Capture the cell that displays the provided text and extract its [X, Y] central coordinate. 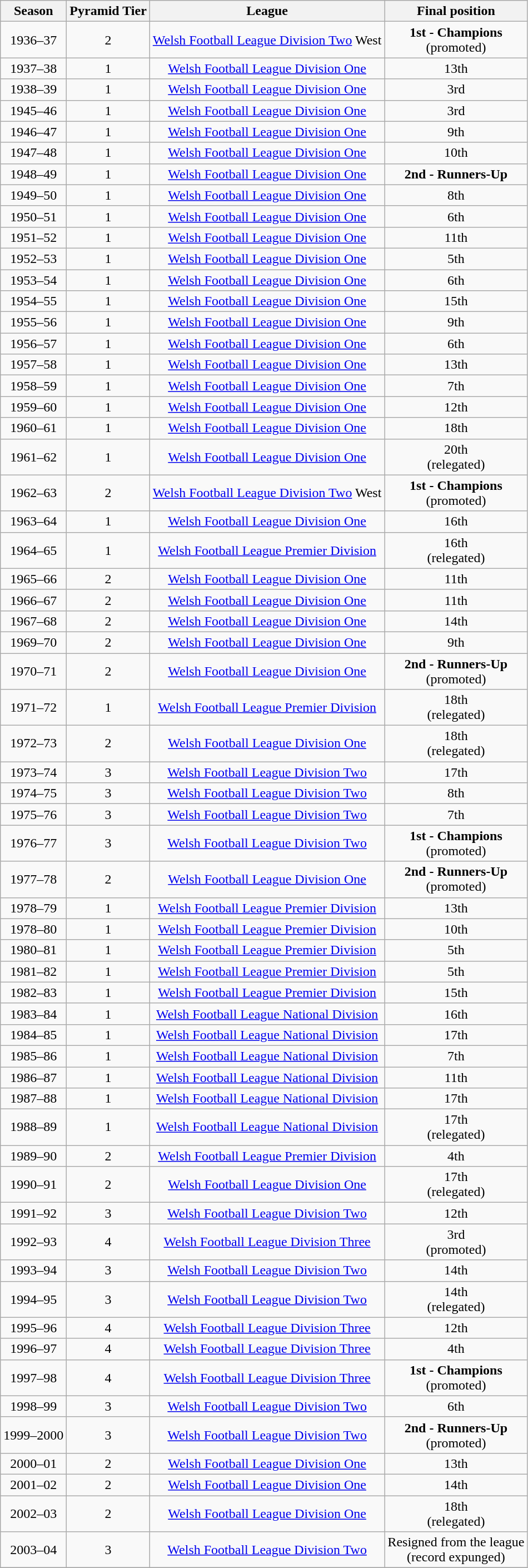
1958–59 [33, 386]
Pyramid Tier [108, 11]
1970–71 [33, 671]
1997–98 [33, 1378]
1957–58 [33, 365]
1938–39 [33, 90]
1978–79 [33, 908]
1966–67 [33, 600]
1946–47 [33, 132]
1978–80 [33, 929]
1954–55 [33, 301]
2000–01 [33, 1463]
1988–89 [33, 1128]
1955–56 [33, 322]
Season [33, 11]
3rd(promoted) [456, 1242]
1950–51 [33, 216]
1981–82 [33, 971]
1982–83 [33, 993]
1991–92 [33, 1213]
1987–88 [33, 1099]
1953–54 [33, 280]
1973–74 [33, 772]
1990–91 [33, 1184]
1945–46 [33, 111]
1972–73 [33, 744]
1960–61 [33, 428]
1951–52 [33, 237]
2002–03 [33, 1514]
1948–49 [33, 174]
1980–81 [33, 950]
1947–48 [33, 153]
1996–97 [33, 1349]
1967–68 [33, 621]
1977–78 [33, 880]
1937–38 [33, 68]
1952–53 [33, 259]
1989–90 [33, 1156]
2001–02 [33, 1485]
1984–85 [33, 1035]
1999–2000 [33, 1435]
1965–66 [33, 579]
1959–60 [33, 407]
1993–94 [33, 1271]
1974–75 [33, 793]
1983–84 [33, 1014]
League [267, 11]
20th(relegated) [456, 457]
1985–86 [33, 1056]
1986–87 [33, 1077]
1949–50 [33, 195]
1971–72 [33, 707]
1975–76 [33, 815]
1936–37 [33, 40]
Resigned from the league(record expunged) [456, 1550]
1956–57 [33, 344]
2nd - Runners-Up [456, 174]
2003–04 [33, 1550]
1969–70 [33, 642]
1962–63 [33, 493]
1992–93 [33, 1242]
1976–77 [33, 843]
1963–64 [33, 522]
14th(relegated) [456, 1299]
1961–62 [33, 457]
1994–95 [33, 1299]
1964–65 [33, 550]
Final position [456, 11]
16th(relegated) [456, 550]
1995–96 [33, 1328]
1998–99 [33, 1406]
18th [456, 428]
